Return [x, y] of the center of cell containing provided text 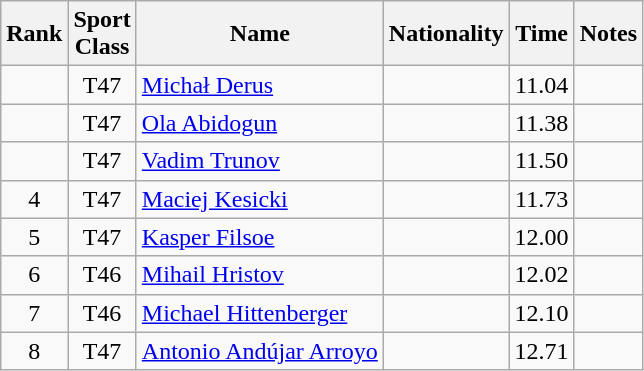
SportClass [102, 34]
12.10 [542, 313]
11.73 [542, 199]
Michael Hittenberger [260, 313]
5 [34, 237]
4 [34, 199]
12.71 [542, 351]
Time [542, 34]
Antonio Andújar Arroyo [260, 351]
12.00 [542, 237]
12.02 [542, 275]
Maciej Kesicki [260, 199]
7 [34, 313]
Notes [608, 34]
11.50 [542, 161]
Ola Abidogun [260, 123]
Kasper Filsoe [260, 237]
6 [34, 275]
Vadim Trunov [260, 161]
Nationality [446, 34]
Rank [34, 34]
Name [260, 34]
11.38 [542, 123]
Michał Derus [260, 85]
11.04 [542, 85]
Mihail Hristov [260, 275]
8 [34, 351]
